Detect which cell encompasses the target text, then output its [X, Y] center coordinate. 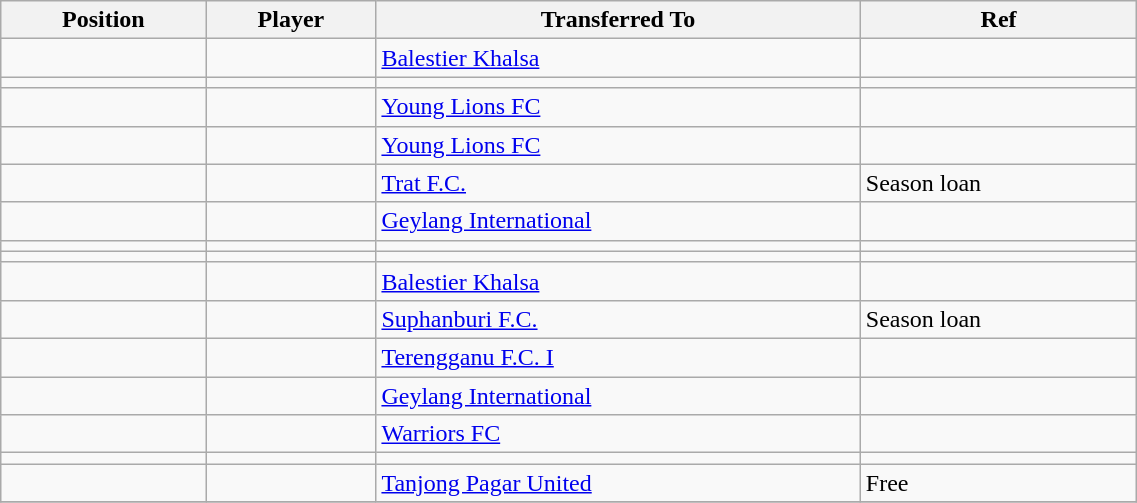
Free [998, 483]
Position [104, 20]
Warriors FC [618, 434]
Trat F.C. [618, 183]
Terengganu F.C. I [618, 357]
Tanjong Pagar United [618, 483]
Ref [998, 20]
Player [291, 20]
Transferred To [618, 20]
Suphanburi F.C. [618, 319]
